Pinpoint the cell where the given text exists, returning its [X, Y] midpoint coordinate. 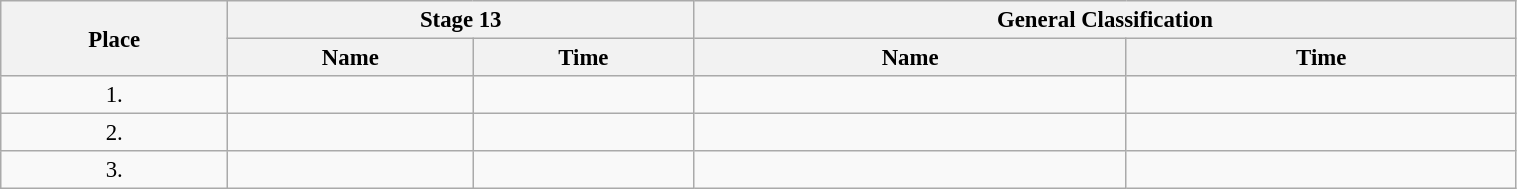
2. [114, 133]
General Classification [1105, 20]
Place [114, 38]
1. [114, 95]
3. [114, 170]
Stage 13 [461, 20]
